Search for the cell housing the specified text and yield its (X, Y) center coordinate. 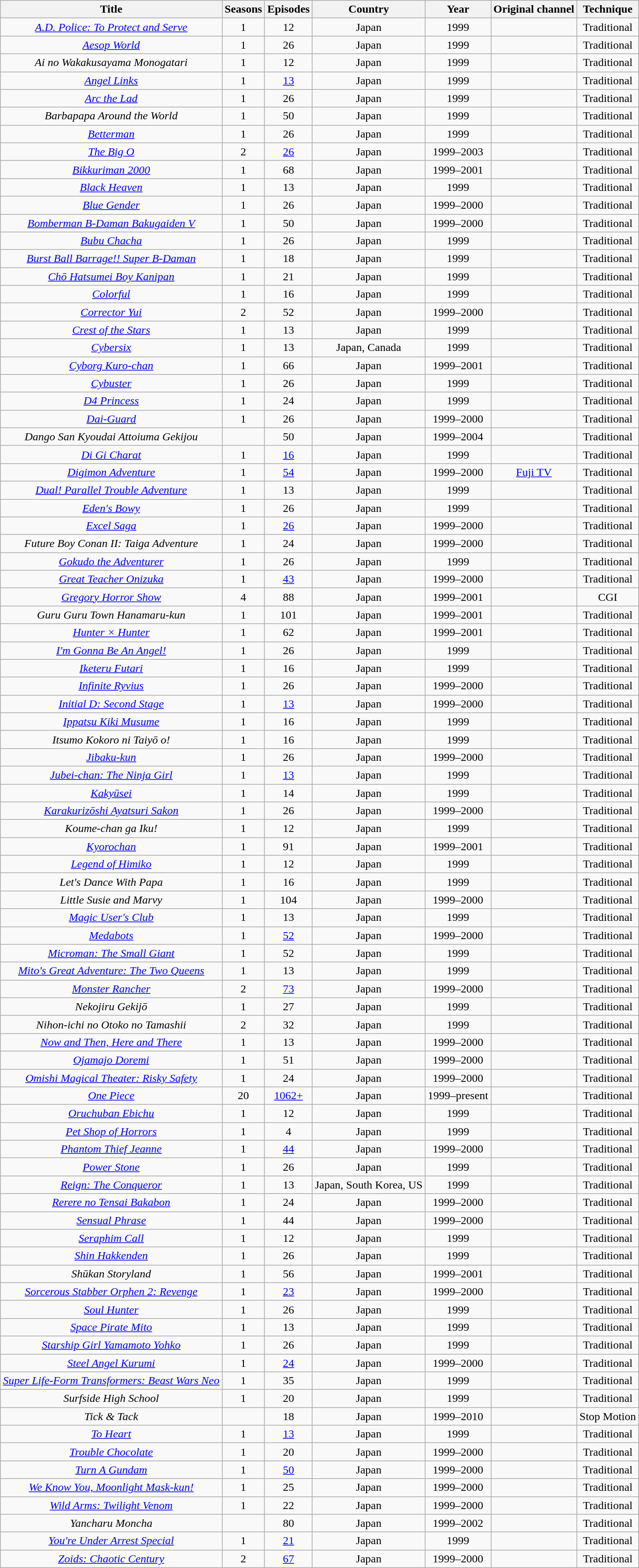
Gregory Horror Show (111, 597)
Crest of the Stars (111, 330)
Now and Then, Here and There (111, 1042)
Magic User's Club (111, 918)
54 (288, 472)
Omishi Magical Theater: Risky Safety (111, 1078)
Technique (608, 9)
Trouble Chocolate (111, 1452)
Bikkuriman 2000 (111, 169)
D4 Princess (111, 401)
Dual! Parallel Trouble Adventure (111, 490)
Bubu Chacha (111, 241)
43 (288, 579)
Chō Hatsumei Boy Kanipan (111, 277)
Title (111, 9)
Bomberman B-Daman Bakugaiden V (111, 223)
I'm Gonna Be An Angel! (111, 650)
Eden's Bowy (111, 508)
Starship Girl Yamamoto Yohko (111, 1345)
Medabots (111, 935)
Rerere no Tensai Bakabon (111, 1203)
Itsumo Kokoro ni Taiyō o! (111, 739)
One Piece (111, 1096)
Future Boy Conan II: Taiga Adventure (111, 544)
32 (288, 1024)
Let's Dance With Papa (111, 882)
22 (288, 1505)
Yancharu Moncha (111, 1523)
51 (288, 1060)
27 (288, 1006)
1062+ (288, 1096)
91 (288, 846)
Monster Rancher (111, 989)
62 (288, 633)
Black Heaven (111, 187)
Episodes (288, 9)
Iketeru Futari (111, 668)
CGI (608, 597)
Fuji TV (534, 472)
Year (458, 9)
Zoids: Chaotic Century (111, 1559)
Japan, South Korea, US (369, 1185)
Corrector Yui (111, 312)
Koume-chan ga Iku! (111, 829)
Stop Motion (608, 1416)
Excel Saga (111, 526)
73 (288, 989)
1999–present (458, 1096)
Nihon-ichi no Otoko no Tamashii (111, 1024)
Betterman (111, 134)
Turn A Gundam (111, 1470)
Wild Arms: Twilight Venom (111, 1505)
Infinite Ryvius (111, 686)
Power Stone (111, 1167)
56 (288, 1274)
Cybuster (111, 383)
Guru Guru Town Hanamaru-kun (111, 615)
Steel Angel Kurumi (111, 1363)
Jubei-chan: The Ninja Girl (111, 775)
Blue Gender (111, 205)
Seasons (243, 9)
68 (288, 169)
Sorcerous Stabber Orphen 2: Revenge (111, 1291)
Seraphim Call (111, 1238)
Digimon Adventure (111, 472)
Mito's Great Adventure: The Two Queens (111, 971)
Nekojiru Gekijō (111, 1006)
You're Under Arrest Special (111, 1541)
Jibaku-kun (111, 757)
88 (288, 597)
Oruchuban Ebichu (111, 1114)
23 (288, 1291)
25 (288, 1488)
104 (288, 900)
Soul Hunter (111, 1309)
Kyorochan (111, 846)
Hunter × Hunter (111, 633)
Aesop World (111, 45)
Legend of Himiko (111, 864)
80 (288, 1523)
Shūkan Storyland (111, 1274)
Sensual Phrase (111, 1220)
Cyborg Kuro-chan (111, 365)
Reign: The Conqueror (111, 1185)
Dai-Guard (111, 419)
Colorful (111, 294)
The Big O (111, 152)
Burst Ball Barrage!! Super B-Daman (111, 259)
Initial D: Second Stage (111, 704)
Microman: The Small Giant (111, 953)
Karakurizōshi Ayatsuri Sakon (111, 811)
Tick & Tack (111, 1416)
Barbapapa Around the World (111, 116)
1999–2010 (458, 1416)
67 (288, 1559)
Great Teacher Onizuka (111, 579)
Cybersix (111, 348)
Shin Hakkenden (111, 1256)
Super Life-Form Transformers: Beast Wars Neo (111, 1381)
Kakyūsei (111, 793)
Phantom Thief Jeanne (111, 1149)
A.D. Police: To Protect and Serve (111, 27)
We Know You, Moonlight Mask-kun! (111, 1488)
Little Susie and Marvy (111, 900)
Ojamajo Doremi (111, 1060)
Japan, Canada (369, 348)
1999–2004 (458, 437)
Gokudo the Adventurer (111, 562)
Ai no Wakakusayama Monogatari (111, 63)
1999–2003 (458, 152)
1999–2002 (458, 1523)
Dango San Kyoudai Attoiuma Gekijou (111, 437)
Di Gi Charat (111, 454)
Space Pirate Mito (111, 1327)
Original channel (534, 9)
Pet Shop of Horrors (111, 1131)
101 (288, 615)
Ippatsu Kiki Musume (111, 722)
To Heart (111, 1434)
Angel Links (111, 80)
66 (288, 365)
Country (369, 9)
Surfside High School (111, 1399)
Arc the Lad (111, 98)
35 (288, 1381)
14 (288, 793)
